Provide the (X, Y) coordinate of the cell's center where the given text is located.  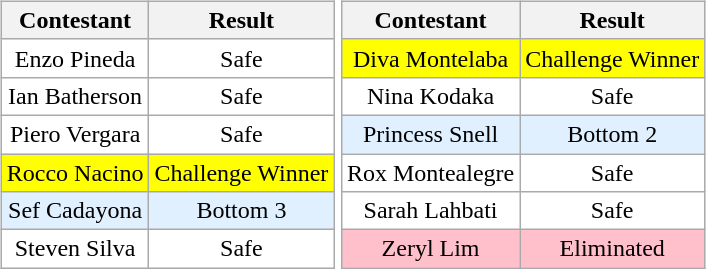
Nina Kodaka (430, 96)
Enzo Pineda (75, 58)
Piero Vergara (75, 134)
Ian Batherson (75, 96)
Sef Cadayona (75, 211)
Bottom 3 (242, 211)
Sarah Lahbati (430, 211)
Princess Snell (430, 134)
Eliminated (612, 249)
Diva Montelaba (430, 58)
Zeryl Lim (430, 249)
Steven Silva (75, 249)
Bottom 2 (612, 134)
Rocco Nacino (75, 173)
Rox Montealegre (430, 173)
